From the cell containing the given text, extract its center point as [x, y] coordinate. 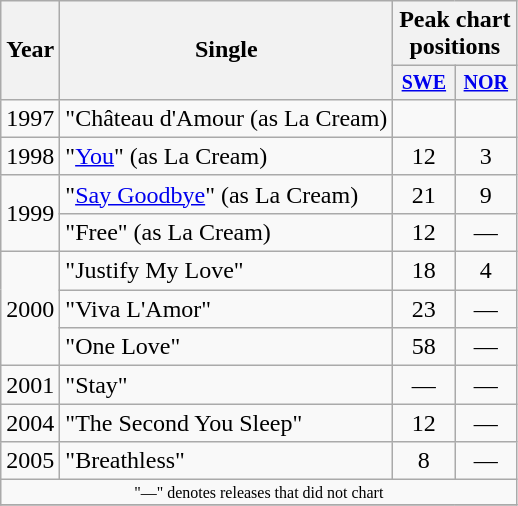
"You" (as La Cream) [226, 156]
"Say Goodbye" (as La Cream) [226, 194]
"Château d'Amour (as La Cream) [226, 118]
Year [30, 50]
"Viva L'Amor" [226, 309]
8 [424, 461]
58 [424, 347]
2004 [30, 423]
4 [486, 271]
23 [424, 309]
21 [424, 194]
"Breathless" [226, 461]
9 [486, 194]
3 [486, 156]
"—" denotes releases that did not chart [259, 492]
NOR [486, 82]
"The Second You Sleep" [226, 423]
2001 [30, 385]
2005 [30, 461]
"One Love" [226, 347]
SWE [424, 82]
"Justify My Love" [226, 271]
Peak chart positions [455, 34]
2000 [30, 309]
1997 [30, 118]
"Stay" [226, 385]
1998 [30, 156]
"Free" (as La Cream) [226, 232]
18 [424, 271]
Single [226, 50]
1999 [30, 213]
